Find where the given text appears and provide that cell's center as [x, y] coordinate. 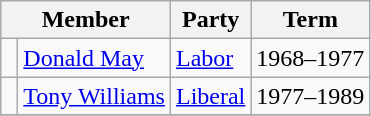
1968–1977 [310, 58]
Party [210, 20]
Labor [210, 58]
Donald May [94, 58]
Term [310, 20]
Tony Williams [94, 96]
1977–1989 [310, 96]
Liberal [210, 96]
Member [86, 20]
